Determine the (x, y) coordinate at the center of the cell enclosing the given text.  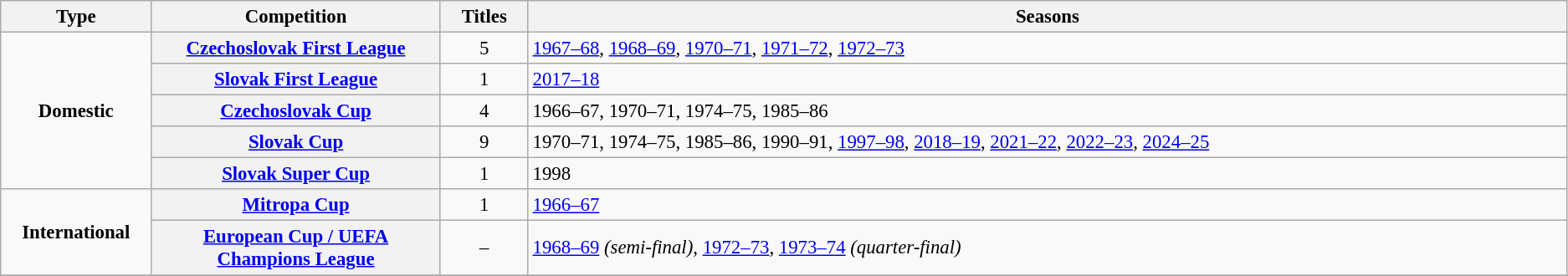
2017–18 (1048, 79)
– (484, 248)
5 (484, 49)
Titles (484, 17)
Slovak First League (296, 79)
European Cup / UEFA Champions League (296, 248)
Mitropa Cup (296, 205)
Seasons (1048, 17)
9 (484, 142)
1967–68, 1968–69, 1970–71, 1971–72, 1972–73 (1048, 49)
Type (76, 17)
1966–67 (1048, 205)
Czechoslovak Cup (296, 111)
Domestic (76, 111)
1998 (1048, 174)
4 (484, 111)
1968–69 (semi-final), 1972–73, 1973–74 (quarter-final) (1048, 248)
1966–67, 1970–71, 1974–75, 1985–86 (1048, 111)
International (76, 232)
Competition (296, 17)
Slovak Cup (296, 142)
Slovak Super Cup (296, 174)
Czechoslovak First League (296, 49)
1970–71, 1974–75, 1985–86, 1990–91, 1997–98, 2018–19, 2021–22, 2022–23, 2024–25 (1048, 142)
